Identify which cell holds the provided text, then report its (x, y) central coordinate. 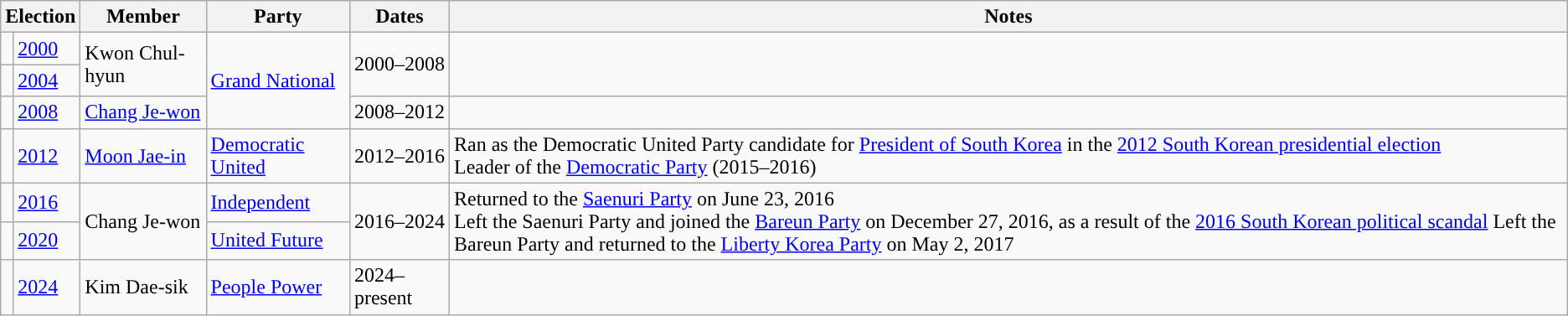
2008 (47, 112)
Party (278, 17)
2016–2024 (399, 221)
Member (143, 17)
2020 (47, 241)
United Future (278, 241)
Dates (399, 17)
2000 (47, 49)
Grand National (278, 80)
2012 (47, 156)
Election (40, 17)
2016 (47, 202)
People Power (278, 287)
Kim Dae-sik (143, 287)
Independent (278, 202)
2024 (47, 287)
Kwon Chul-hyun (143, 65)
2012–2016 (399, 156)
Notes (1008, 17)
2008–2012 (399, 112)
2000–2008 (399, 65)
2004 (47, 80)
2024–present (399, 287)
Democratic United (278, 156)
Moon Jae-in (143, 156)
